Determine the (x, y) coordinate at the center of the cell enclosing the given text.  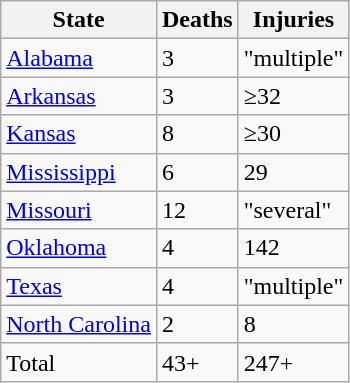
12 (197, 210)
Kansas (79, 134)
Alabama (79, 58)
142 (294, 248)
Texas (79, 286)
≥32 (294, 96)
2 (197, 324)
Missouri (79, 210)
State (79, 20)
Total (79, 362)
6 (197, 172)
"several" (294, 210)
Mississippi (79, 172)
Arkansas (79, 96)
29 (294, 172)
Oklahoma (79, 248)
Deaths (197, 20)
43+ (197, 362)
North Carolina (79, 324)
≥30 (294, 134)
247+ (294, 362)
Injuries (294, 20)
